Extract the (x, y) coordinate from the center of the cell holding the provided text.  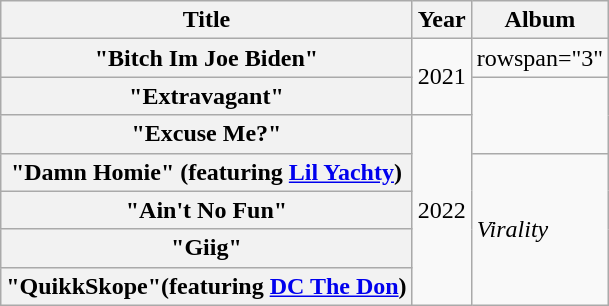
Virality (540, 229)
"Ain't No Fun" (206, 210)
"Giig" (206, 248)
rowspan="3" (540, 58)
Year (442, 20)
Title (206, 20)
Album (540, 20)
2021 (442, 77)
"Bitch Im Joe Biden" (206, 58)
"Extravagant" (206, 96)
"Excuse Me?" (206, 134)
2022 (442, 210)
"Damn Homie" (featuring Lil Yachty) (206, 172)
"QuikkSkope"(featuring DC The Don) (206, 286)
